Detect which cell encompasses the target text, then output its (x, y) center coordinate. 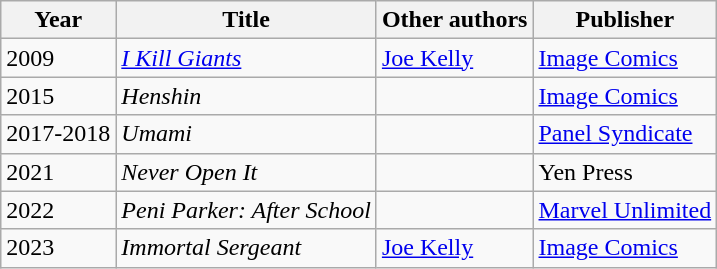
2015 (58, 96)
Title (246, 20)
Umami (246, 134)
Henshin (246, 96)
2017-2018 (58, 134)
2021 (58, 172)
Never Open It (246, 172)
Year (58, 20)
Marvel Unlimited (625, 210)
Yen Press (625, 172)
2009 (58, 58)
Publisher (625, 20)
Peni Parker: After School (246, 210)
Immortal Sergeant (246, 248)
2023 (58, 248)
2022 (58, 210)
Other authors (454, 20)
I Kill Giants (246, 58)
Panel Syndicate (625, 134)
